Return (x, y) of the center of cell containing provided text 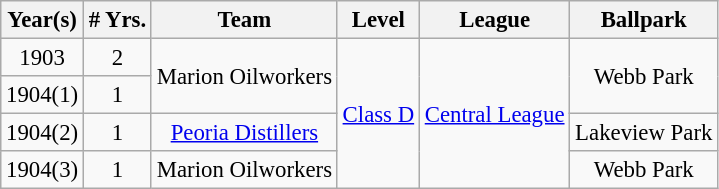
Level (378, 20)
League (494, 20)
Lakeview Park (644, 133)
Ballpark (644, 20)
Peoria Distillers (244, 133)
Class D (378, 114)
Central League (494, 114)
2 (117, 58)
1904(1) (42, 95)
Team (244, 20)
Year(s) (42, 20)
1904(3) (42, 170)
# Yrs. (117, 20)
1904(2) (42, 133)
1903 (42, 58)
